Return the (x, y) coordinate for the center point of the cell that contains the specified text.  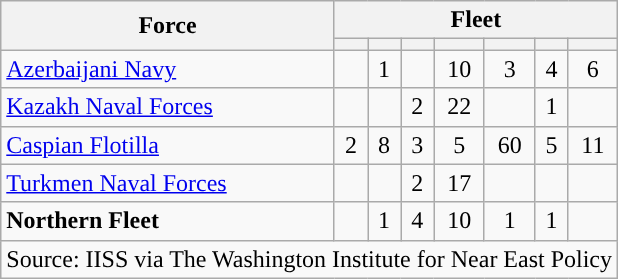
Fleet (476, 20)
Source: IISS via The Washington Institute for Near East Policy (310, 259)
Force (168, 26)
Northern Fleet (168, 221)
8 (384, 145)
17 (460, 183)
Turkmen Naval Forces (168, 183)
6 (592, 69)
22 (460, 107)
Caspian Flotilla (168, 145)
11 (592, 145)
Azerbaijani Navy (168, 69)
Kazakh Naval Forces (168, 107)
60 (510, 145)
